For the text-containing cell, return its midpoint in [x, y] coordinate format. 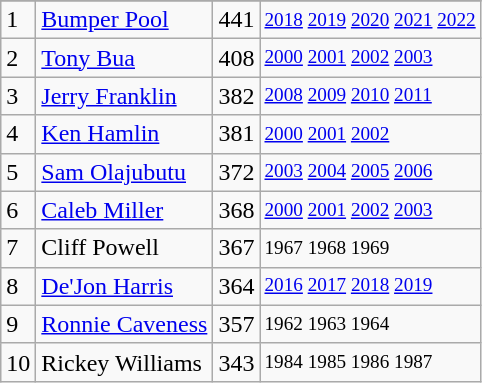
Bumper Pool [124, 20]
2003 2004 2005 2006 [370, 172]
2016 2017 2018 2019 [370, 286]
Jerry Franklin [124, 96]
372 [236, 172]
1984 1985 1986 1987 [370, 362]
Sam Olajubutu [124, 172]
7 [18, 248]
2018 2019 2020 2021 2022 [370, 20]
441 [236, 20]
368 [236, 210]
Ken Hamlin [124, 134]
2000 2001 2002 [370, 134]
1962 1963 1964 [370, 324]
2 [18, 58]
Cliff Powell [124, 248]
343 [236, 362]
357 [236, 324]
381 [236, 134]
367 [236, 248]
2008 2009 2010 2011 [370, 96]
5 [18, 172]
1 [18, 20]
8 [18, 286]
Ronnie Caveness [124, 324]
De'Jon Harris [124, 286]
10 [18, 362]
364 [236, 286]
9 [18, 324]
Tony Bua [124, 58]
Rickey Williams [124, 362]
6 [18, 210]
1967 1968 1969 [370, 248]
4 [18, 134]
Caleb Miller [124, 210]
3 [18, 96]
382 [236, 96]
408 [236, 58]
